Provide the (X, Y) coordinate of the cell's center where the given text is located.  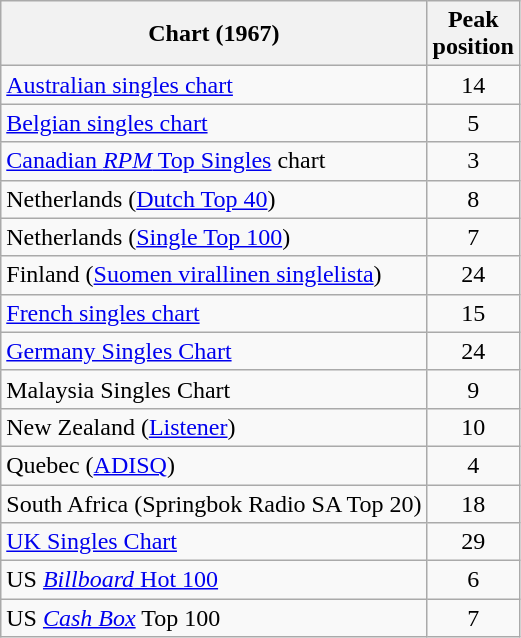
18 (473, 503)
Netherlands (Single Top 100) (214, 237)
4 (473, 465)
South Africa (Springbok Radio SA Top 20) (214, 503)
3 (473, 161)
8 (473, 199)
Australian singles chart (214, 85)
Chart (1967) (214, 34)
Malaysia Singles Chart (214, 389)
Finland (Suomen virallinen singlelista) (214, 275)
Quebec (ADISQ) (214, 465)
New Zealand (Listener) (214, 427)
Germany Singles Chart (214, 351)
15 (473, 313)
Belgian singles chart (214, 123)
6 (473, 580)
Netherlands (Dutch Top 40) (214, 199)
9 (473, 389)
UK Singles Chart (214, 542)
US Billboard Hot 100 (214, 580)
US Cash Box Top 100 (214, 618)
Peakposition (473, 34)
5 (473, 123)
Canadian RPM Top Singles chart (214, 161)
29 (473, 542)
10 (473, 427)
French singles chart (214, 313)
14 (473, 85)
